Determine the [X, Y] coordinate at the center of the cell enclosing the given text.  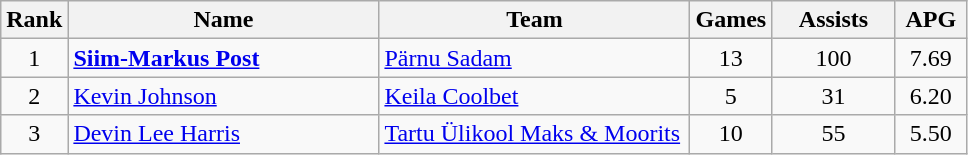
10 [731, 134]
5 [731, 96]
Name [224, 20]
6.20 [930, 96]
APG [930, 20]
1 [34, 58]
Keila Coolbet [534, 96]
Team [534, 20]
Rank [34, 20]
31 [834, 96]
Pärnu Sadam [534, 58]
100 [834, 58]
7.69 [930, 58]
5.50 [930, 134]
Tartu Ülikool Maks & Moorits [534, 134]
Devin Lee Harris [224, 134]
Assists [834, 20]
Kevin Johnson [224, 96]
Siim-Markus Post [224, 58]
55 [834, 134]
2 [34, 96]
13 [731, 58]
Games [731, 20]
3 [34, 134]
